Determine the [X, Y] coordinate at the center of the cell enclosing the given text.  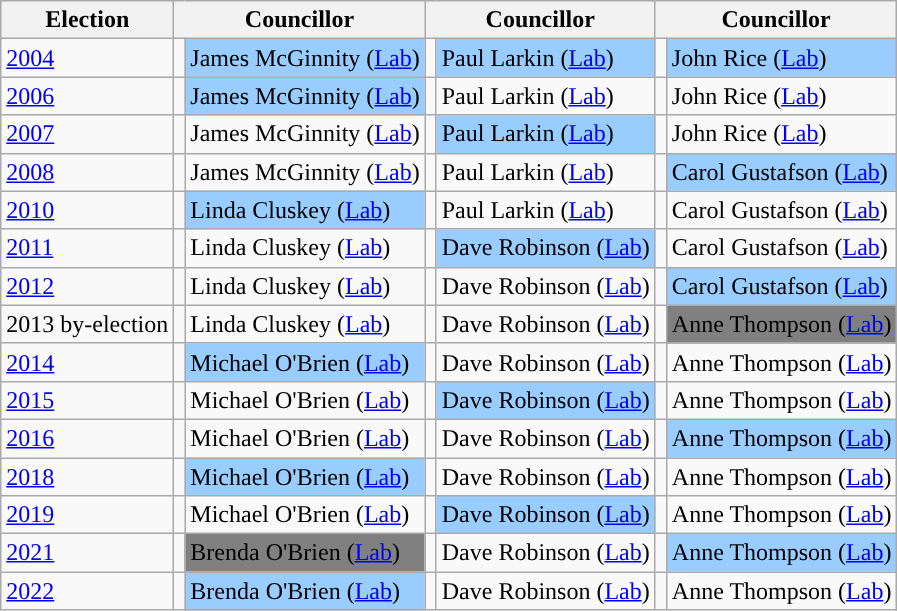
2010 [88, 210]
2007 [88, 134]
2018 [88, 477]
2008 [88, 172]
2015 [88, 400]
Election [88, 20]
2006 [88, 96]
2016 [88, 438]
2021 [88, 553]
2019 [88, 515]
2013 by-election [88, 324]
2012 [88, 286]
2022 [88, 591]
2014 [88, 362]
2011 [88, 248]
2004 [88, 58]
